Locate the cell with the specified text and output its (x, y) center coordinate. 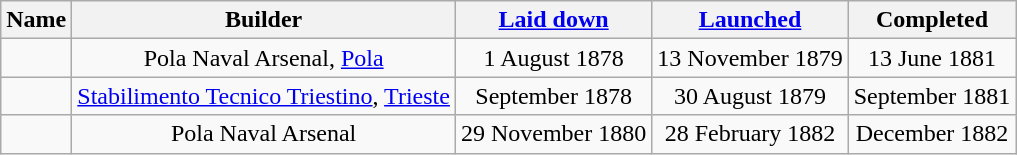
13 November 1879 (750, 58)
September 1878 (553, 96)
Pola Naval Arsenal, Pola (264, 58)
30 August 1879 (750, 96)
Completed (932, 20)
29 November 1880 (553, 134)
28 February 1882 (750, 134)
September 1881 (932, 96)
13 June 1881 (932, 58)
Builder (264, 20)
Pola Naval Arsenal (264, 134)
Stabilimento Tecnico Triestino, Trieste (264, 96)
Name (36, 20)
1 August 1878 (553, 58)
Launched (750, 20)
December 1882 (932, 134)
Laid down (553, 20)
